Return [X, Y] of the center of cell containing provided text 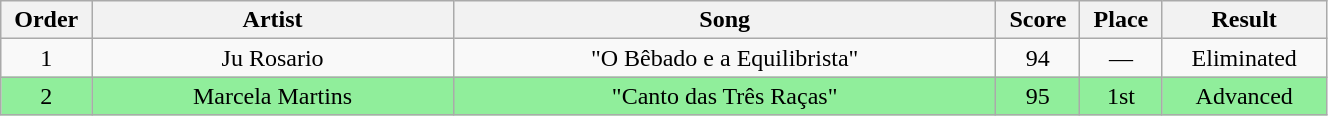
Artist [273, 20]
Result [1244, 20]
"O Bêbado e a Equilibrista" [724, 58]
1 [46, 58]
— [1121, 58]
1st [1121, 96]
Marcela Martins [273, 96]
Eliminated [1244, 58]
Advanced [1244, 96]
95 [1038, 96]
"Canto das Três Raças" [724, 96]
2 [46, 96]
Score [1038, 20]
Song [724, 20]
Order [46, 20]
94 [1038, 58]
Ju Rosario [273, 58]
Place [1121, 20]
